Determine the [X, Y] coordinate at the center of the cell enclosing the given text.  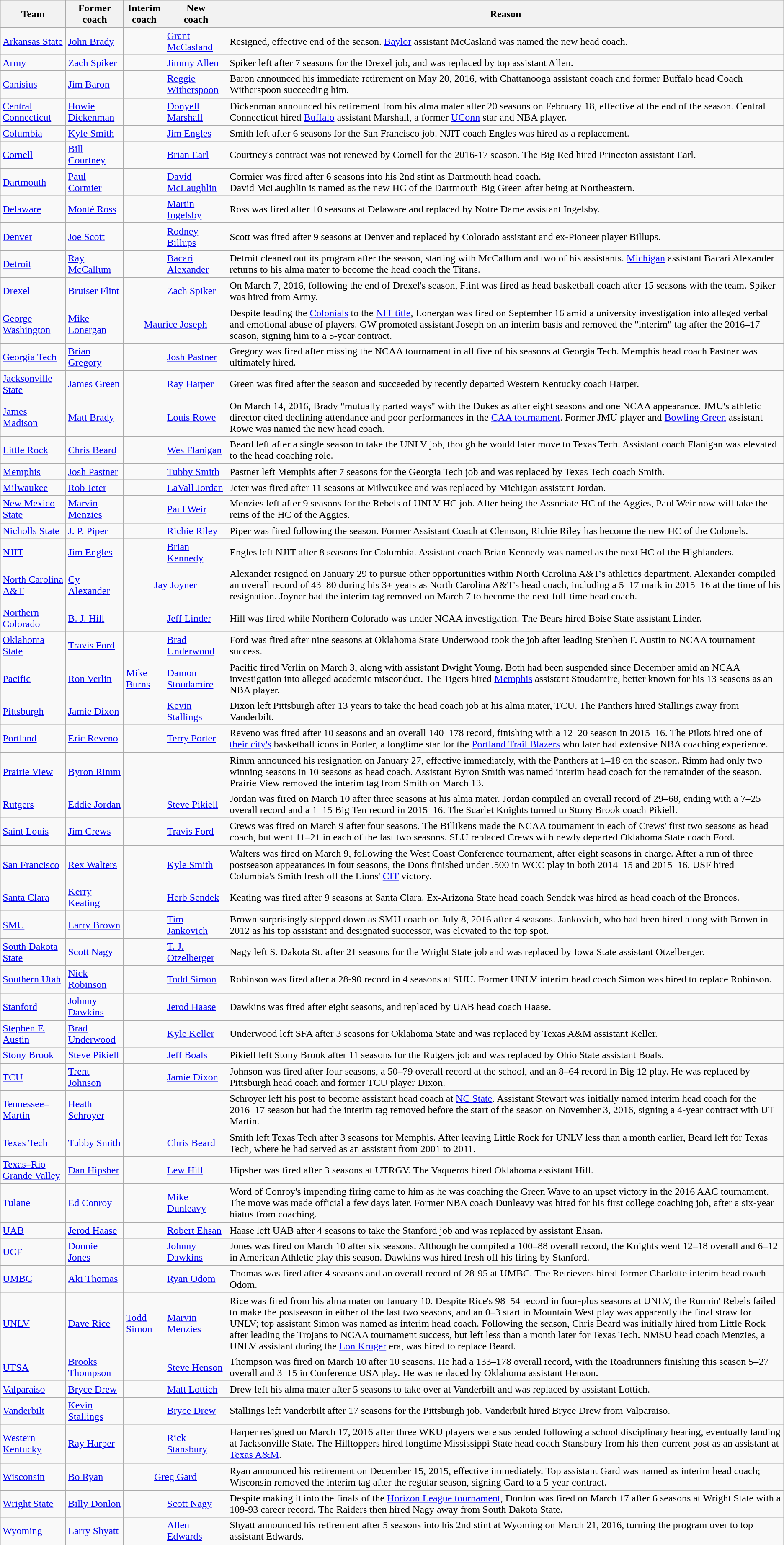
Ron Verlin [95, 678]
Baron announced his immediate retirement on May 20, 2016, with Chattanooga assistant coach and former Buffalo head Coach Witherspoon succeeding him. [506, 85]
David McLaughlin [196, 182]
Stanford [33, 1006]
Greg Gard [175, 1476]
Bo Ryan [95, 1476]
Matt Lottich [196, 1389]
Rodney Billups [196, 236]
Piper was fired following the season. Former Assistant Coach at Clemson, Richie Riley has become the new HC of the Colonels. [506, 531]
Robinson was fired after a 28-90 record in 4 seasons at SUU. Former UNLV interim head coach Simon was hired to replace Robinson. [506, 979]
Kerry Keating [95, 897]
Gregory was fired after missing the NCAA tournament in all five of his seasons at Georgia Tech. Memphis head coach Pastner was ultimately hired. [506, 357]
Ed Conroy [95, 1203]
Memphis [33, 472]
Matt Brady [95, 417]
Southern Utah [33, 979]
Western Kentucky [33, 1444]
J. P. Piper [95, 531]
Courtney's contract was not renewed by Cornell for the 2016-17 season. The Big Red hired Princeton assistant Earl. [506, 155]
Trent Johnson [95, 1077]
Jeff Linder [196, 618]
Army [33, 63]
Dan Hipsher [95, 1170]
Ryan Odom [196, 1279]
Pikiell left Stony Brook after 11 seasons for the Rutgers job and was replaced by Ohio State assistant Boals. [506, 1055]
Milwaukee [33, 488]
Jeter was fired after 11 seasons at Milwaukee and was replaced by Michigan assistant Jordan. [506, 488]
Wright State [33, 1504]
Nicholls State [33, 531]
TCU [33, 1077]
Heath Schroyer [95, 1110]
Dartmouth [33, 182]
Jeff Boals [196, 1055]
Rick Stansbury [196, 1444]
John Brady [95, 41]
Martin Ingelsby [196, 209]
Steve Henson [196, 1367]
Stony Brook [33, 1055]
Allen Edwards [196, 1531]
Oklahoma State [33, 645]
Texas–Rio Grande Valley [33, 1170]
Herb Sendek [196, 897]
Donyell Marshall [196, 111]
Wes Flanigan [196, 450]
Formercoach [95, 14]
Central Connecticut [33, 111]
Robert Ehsan [196, 1230]
Drew left his alma mater after 5 seasons to take over at Vanderbilt and was replaced by assistant Lottich. [506, 1389]
Dave Rice [95, 1323]
SMU [33, 925]
Wyoming [33, 1531]
UCF [33, 1252]
Dixon left Pittsburgh after 13 years to take the head coach job at his alma mater, TCU. The Panthers hired Stallings away from Vanderbilt. [506, 711]
North Carolina A&T [33, 585]
Green was fired after the season and succeeded by recently departed Western Kentucky coach Harper. [506, 385]
Monté Ross [95, 209]
Mike Dunleavy [196, 1203]
Lew Hill [196, 1170]
Paul Cormier [95, 182]
George Washington [33, 324]
Pacific [33, 678]
Richie Riley [196, 531]
Tim Jankovich [196, 925]
Columbia [33, 133]
Brian Gregory [95, 357]
Larry Shyatt [95, 1531]
UTSA [33, 1367]
Larry Brown [95, 925]
UNLV [33, 1323]
Delaware [33, 209]
Eddie Jordan [95, 804]
UAB [33, 1230]
Smith left after 6 seasons for the San Francisco job. NJIT coach Engles was hired as a replacement. [506, 133]
Brian Kennedy [196, 552]
Saint Louis [33, 832]
Haase left UAB after 4 seasons to take the Stanford job and was replaced by assistant Ehsan. [506, 1230]
Reggie Witherspoon [196, 85]
Resigned, effective end of the season. Baylor assistant McCasland was named the new head coach. [506, 41]
Underwood left SFA after 3 seasons for Oklahoma State and was replaced by Texas A&M assistant Keller. [506, 1034]
Ford was fired after nine seasons at Oklahoma State Underwood took the job after leading Stephen F. Austin to NCAA tournament success. [506, 645]
Little Rock [33, 450]
Thomas was fired after 4 seasons and an overall record of 28-95 at UMBC. The Retrievers hired former Charlotte interim head coach Odom. [506, 1279]
Canisius [33, 85]
Keating was fired after 9 seasons at Santa Clara. Ex-Arizona State head coach Sendek was hired as head coach of the Broncos. [506, 897]
B. J. Hill [95, 618]
Reason [506, 14]
Donnie Jones [95, 1252]
Billy Donlon [95, 1504]
Vanderbilt [33, 1411]
Dawkins was fired after eight seasons, and replaced by UAB head coach Haase. [506, 1006]
Grant McCasland [196, 41]
Brooks Thompson [95, 1367]
Jacksonville State [33, 385]
LaVall Jordan [196, 488]
Maurice Joseph [175, 324]
Bill Courtney [95, 155]
Jim Crews [95, 832]
Santa Clara [33, 897]
Pastner left Memphis after 7 seasons for the Georgia Tech job and was replaced by Texas Tech coach Smith. [506, 472]
Arkansas State [33, 41]
Spiker left after 7 seasons for the Drexel job, and was replaced by top assistant Allen. [506, 63]
Joe Scott [95, 236]
Paul Weir [196, 509]
Bruiser Flint [95, 291]
Shyatt announced his retirement after 5 seasons into his 2nd stint at Wyoming on March 21, 2016, turning the program over to top assistant Edwards. [506, 1531]
Newcoach [196, 14]
Mike Burns [144, 678]
Drexel [33, 291]
Damon Stoudamire [196, 678]
San Francisco [33, 865]
NJIT [33, 552]
Georgia Tech [33, 357]
Rob Jeter [95, 488]
James Green [95, 385]
Mike Lonergan [95, 324]
Ray McCallum [95, 264]
Jimmy Allen [196, 63]
Denver [33, 236]
Rutgers [33, 804]
Hipsher was fired after 3 seasons at UTRGV. The Vaqueros hired Oklahoma assistant Hill. [506, 1170]
Wisconsin [33, 1476]
Engles left NJIT after 8 seasons for Columbia. Assistant coach Brian Kennedy was named as the next HC of the Highlanders. [506, 552]
UMBC [33, 1279]
Prairie View [33, 772]
South Dakota State [33, 952]
Cy Alexander [95, 585]
Tulane [33, 1203]
Bacari Alexander [196, 264]
Hill was fired while Northern Colorado was under NCAA investigation. The Bears hired Boise State assistant Linder. [506, 618]
Jay Joyner [175, 585]
Scott was fired after 9 seasons at Denver and replaced by Colorado assistant and ex-Pioneer player Billups. [506, 236]
Cornell [33, 155]
Pittsburgh [33, 711]
Louis Rowe [196, 417]
Team [33, 14]
Texas Tech [33, 1143]
Nick Robinson [95, 979]
Eric Reveno [95, 738]
Portland [33, 738]
Valparaiso [33, 1389]
Aki Thomas [95, 1279]
Brian Earl [196, 155]
Kyle Keller [196, 1034]
New Mexico State [33, 509]
Northern Colorado [33, 618]
Stallings left Vanderbilt after 17 seasons for the Pittsburgh job. Vanderbilt hired Bryce Drew from Valparaiso. [506, 1411]
James Madison [33, 417]
Ross was fired after 10 seasons at Delaware and replaced by Notre Dame assistant Ingelsby. [506, 209]
Terry Porter [196, 738]
Byron Rimm [95, 772]
Jim Baron [95, 85]
Howie Dickenman [95, 111]
Stephen F. Austin [33, 1034]
Tennessee–Martin [33, 1110]
T. J. Otzelberger [196, 952]
Detroit [33, 264]
Rex Walters [95, 865]
Nagy left S. Dakota St. after 21 seasons for the Wright State job and was replaced by Iowa State assistant Otzelberger. [506, 952]
Interimcoach [144, 14]
